Return the (x, y) coordinate for the center point of the cell that contains the specified text.  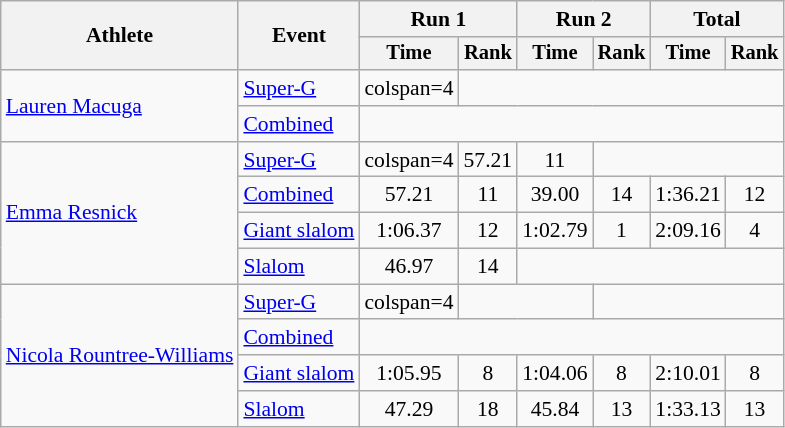
Run 2 (584, 19)
1 (622, 231)
47.29 (408, 409)
Athlete (120, 36)
Nicola Rountree-Williams (120, 355)
4 (755, 231)
39.00 (554, 195)
46.97 (408, 267)
Emma Resnick (120, 213)
1:06.37 (408, 231)
Total (716, 19)
2:09.16 (688, 231)
2:10.01 (688, 373)
1:04.06 (554, 373)
1:36.21 (688, 195)
1:02.79 (554, 231)
1:05.95 (408, 373)
Event (298, 36)
Run 1 (438, 19)
45.84 (554, 409)
Lauren Macuga (120, 106)
18 (488, 409)
1:33.13 (688, 409)
